Locate the cell with the specified text and output its [X, Y] center coordinate. 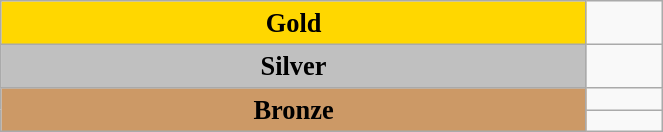
Gold [294, 22]
Bronze [294, 109]
Silver [294, 66]
